For the text-containing cell, return its midpoint in (x, y) coordinate format. 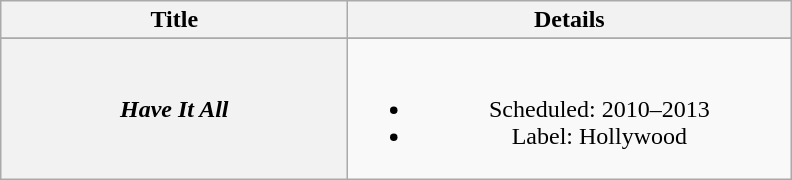
Have It All (174, 109)
Title (174, 20)
Scheduled: 2010–2013Label: Hollywood (570, 109)
Details (570, 20)
